Return the (X, Y) coordinate for the center point of the cell that contains the specified text.  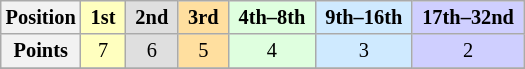
17th–32nd (468, 17)
5 (203, 51)
2 (468, 51)
9th–16th (364, 17)
2nd (152, 17)
3rd (203, 17)
4 (272, 51)
6 (152, 51)
4th–8th (272, 17)
Points (41, 51)
Position (41, 17)
3 (364, 51)
7 (104, 51)
1st (104, 17)
